Extract the (x, y) coordinate from the center of the cell holding the provided text.  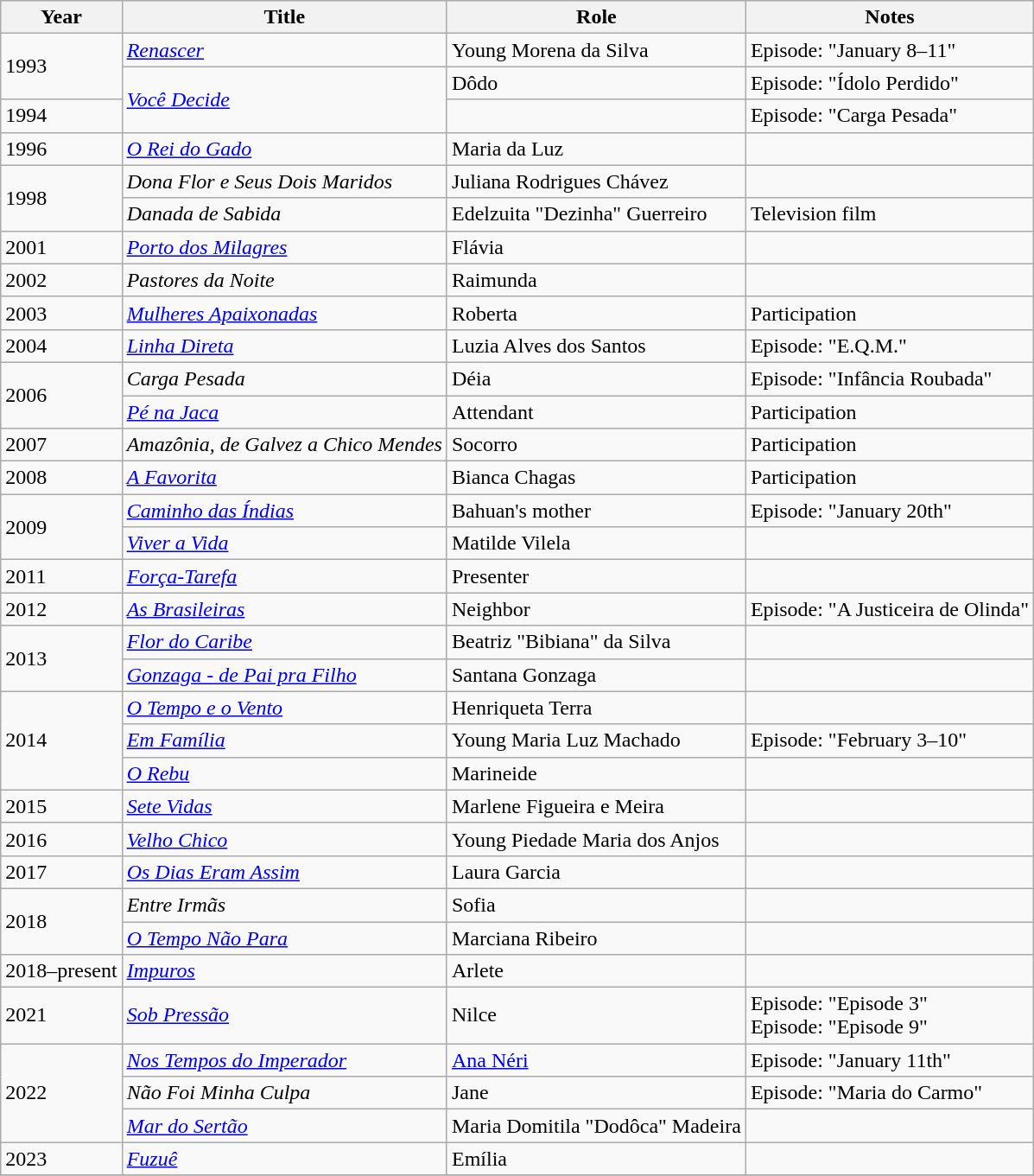
Danada de Sabida (284, 214)
Attendant (596, 412)
2008 (61, 478)
Young Morena da Silva (596, 50)
O Tempo Não Para (284, 938)
A Favorita (284, 478)
Roberta (596, 313)
Impuros (284, 971)
2021 (61, 1016)
2016 (61, 839)
Marlene Figueira e Meira (596, 806)
Sob Pressão (284, 1016)
Bahuan's mother (596, 511)
2018 (61, 921)
2023 (61, 1159)
Edelzuita "Dezinha" Guerreiro (596, 214)
Television film (890, 214)
Renascer (284, 50)
2017 (61, 872)
Dôdo (596, 83)
Luzia Alves dos Santos (596, 346)
Beatriz "Bibiana" da Silva (596, 642)
Marciana Ribeiro (596, 938)
2003 (61, 313)
Episode: "January 11th" (890, 1060)
Você Decide (284, 99)
Arlete (596, 971)
As Brasileiras (284, 609)
Pé na Jaca (284, 412)
Entre Irmãs (284, 905)
Nos Tempos do Imperador (284, 1060)
Matilde Vilela (596, 544)
2006 (61, 395)
Caminho das Índias (284, 511)
Os Dias Eram Assim (284, 872)
Episode: "February 3–10" (890, 741)
2013 (61, 658)
2011 (61, 576)
2014 (61, 741)
Em Família (284, 741)
Linha Direta (284, 346)
Flávia (596, 247)
2022 (61, 1093)
Laura Garcia (596, 872)
Socorro (596, 445)
Mulheres Apaixonadas (284, 313)
2012 (61, 609)
O Rei do Gado (284, 149)
1994 (61, 116)
Velho Chico (284, 839)
Presenter (596, 576)
O Rebu (284, 773)
Episode: "January 8–11" (890, 50)
Young Maria Luz Machado (596, 741)
Title (284, 17)
Amazônia, de Galvez a Chico Mendes (284, 445)
1998 (61, 198)
Carga Pesada (284, 378)
Young Piedade Maria dos Anjos (596, 839)
Flor do Caribe (284, 642)
Neighbor (596, 609)
Pastores da Noite (284, 280)
Juliana Rodrigues Chávez (596, 181)
Maria Domitila "Dodôca" Madeira (596, 1126)
Mar do Sertão (284, 1126)
Episode: "Maria do Carmo" (890, 1093)
Bianca Chagas (596, 478)
Raimunda (596, 280)
2018–present (61, 971)
1996 (61, 149)
Déia (596, 378)
Sofia (596, 905)
Episode: "Infância Roubada" (890, 378)
2015 (61, 806)
Fuzuê (284, 1159)
2009 (61, 527)
Sete Vidas (284, 806)
Não Foi Minha Culpa (284, 1093)
2001 (61, 247)
Notes (890, 17)
Episode: "January 20th" (890, 511)
Episode: "E.Q.M." (890, 346)
Emília (596, 1159)
Nilce (596, 1016)
Marineide (596, 773)
Viver a Vida (284, 544)
Episode: "Episode 3"Episode: "Episode 9" (890, 1016)
Episode: "A Justiceira de Olinda" (890, 609)
Força-Tarefa (284, 576)
Porto dos Milagres (284, 247)
Gonzaga - de Pai pra Filho (284, 675)
Jane (596, 1093)
Santana Gonzaga (596, 675)
Episode: "Ídolo Perdido" (890, 83)
2007 (61, 445)
Year (61, 17)
O Tempo e o Vento (284, 708)
Henriqueta Terra (596, 708)
2004 (61, 346)
Episode: "Carga Pesada" (890, 116)
Role (596, 17)
Maria da Luz (596, 149)
Dona Flor e Seus Dois Maridos (284, 181)
Ana Néri (596, 1060)
2002 (61, 280)
1993 (61, 67)
